Return (x, y) of the center of cell containing provided text 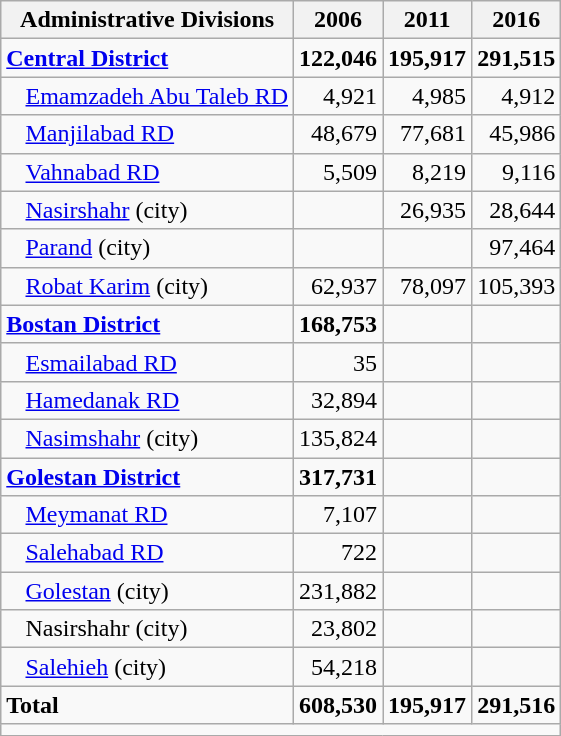
45,986 (516, 134)
722 (338, 553)
Golestan (city) (148, 591)
Salehabad RD (148, 553)
23,802 (338, 629)
122,046 (338, 58)
Administrative Divisions (148, 20)
Golestan District (148, 477)
291,515 (516, 58)
168,753 (338, 324)
Robat Karim (city) (148, 286)
2006 (338, 20)
62,937 (338, 286)
Bostan District (148, 324)
Manjilabad RD (148, 134)
7,107 (338, 515)
77,681 (428, 134)
2016 (516, 20)
Nasimshahr (city) (148, 438)
135,824 (338, 438)
Total (148, 705)
97,464 (516, 248)
Vahnabad RD (148, 172)
2011 (428, 20)
48,679 (338, 134)
4,921 (338, 96)
Parand (city) (148, 248)
4,912 (516, 96)
5,509 (338, 172)
Central District (148, 58)
28,644 (516, 210)
Meymanat RD (148, 515)
35 (338, 362)
231,882 (338, 591)
291,516 (516, 705)
105,393 (516, 286)
Hamedanak RD (148, 400)
8,219 (428, 172)
9,116 (516, 172)
32,894 (338, 400)
78,097 (428, 286)
Salehieh (city) (148, 667)
317,731 (338, 477)
608,530 (338, 705)
Emamzadeh Abu Taleb RD (148, 96)
26,935 (428, 210)
Esmailabad RD (148, 362)
54,218 (338, 667)
4,985 (428, 96)
